Determine the [X, Y] coordinate at the center of the cell enclosing the given text.  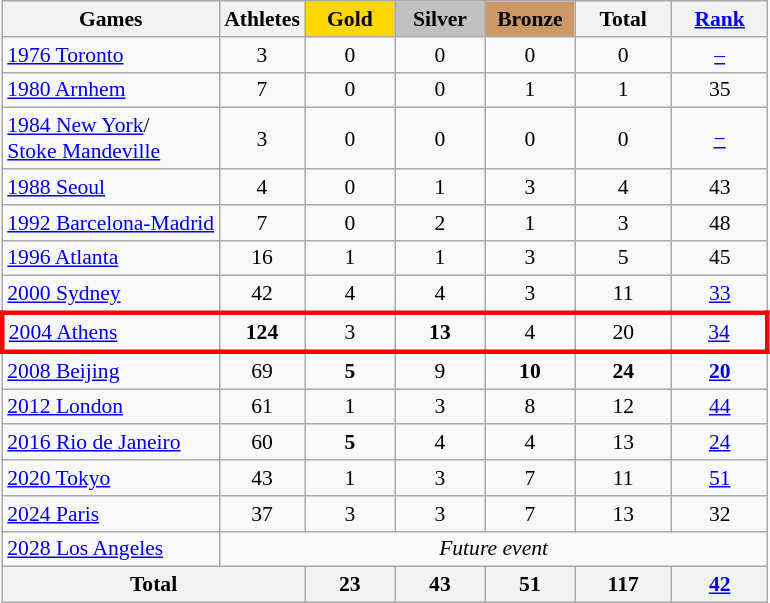
48 [720, 223]
32 [720, 514]
23 [350, 585]
Future event [494, 549]
Athletes [262, 19]
10 [530, 370]
Silver [440, 19]
Games [110, 19]
2020 Tokyo [110, 478]
16 [262, 258]
12 [624, 407]
34 [720, 332]
1976 Toronto [110, 55]
− [720, 138]
2016 Rio de Janeiro [110, 443]
1984 New York/ Stoke Mandeville [110, 138]
124 [262, 332]
45 [720, 258]
– [720, 55]
1996 Atlanta [110, 258]
1992 Barcelona-Madrid [110, 223]
35 [720, 90]
117 [624, 585]
37 [262, 514]
8 [530, 407]
2008 Beijing [110, 370]
2 [440, 223]
69 [262, 370]
Gold [350, 19]
2004 Athens [110, 332]
1980 Arnhem [110, 90]
33 [720, 294]
60 [262, 443]
9 [440, 370]
61 [262, 407]
2012 London [110, 407]
1988 Seoul [110, 187]
2024 Paris [110, 514]
44 [720, 407]
Bronze [530, 19]
2000 Sydney [110, 294]
Rank [720, 19]
2028 Los Angeles [110, 549]
